Detect which cell encompasses the target text, then output its (x, y) center coordinate. 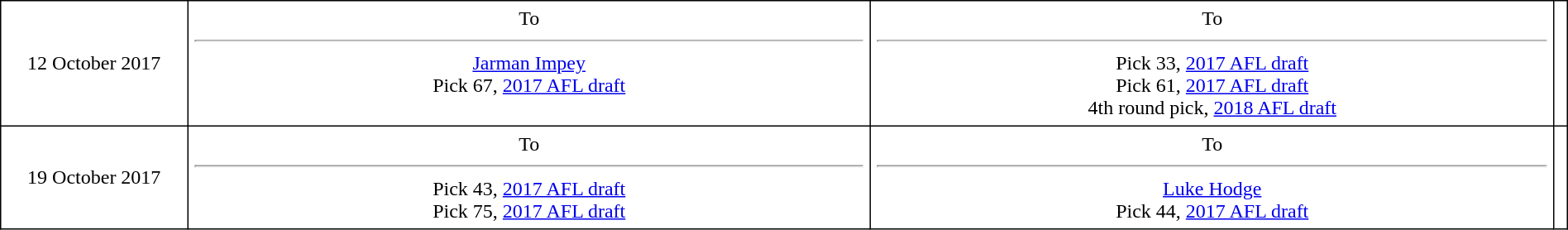
To Pick 43, 2017 AFL draftPick 75, 2017 AFL draft (529, 177)
12 October 2017 (94, 64)
To Jarman ImpeyPick 67, 2017 AFL draft (529, 64)
To Pick 33, 2017 AFL draftPick 61, 2017 AFL draft4th round pick, 2018 AFL draft (1212, 64)
To Luke HodgePick 44, 2017 AFL draft (1212, 177)
19 October 2017 (94, 177)
